Determine the [X, Y] coordinate at the center of the cell enclosing the given text.  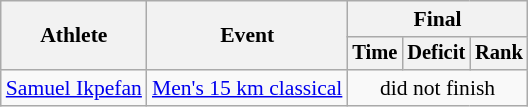
Deficit [436, 54]
Event [247, 36]
Athlete [74, 36]
Rank [499, 54]
did not finish [437, 88]
Men's 15 km classical [247, 88]
Samuel Ikpefan [74, 88]
Final [437, 19]
Time [374, 54]
